Provide the [x, y] coordinate of the cell's center where the given text is located.  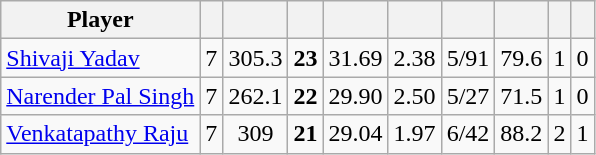
Venkatapathy Raju [100, 134]
2.38 [414, 58]
2.50 [414, 96]
Narender Pal Singh [100, 96]
5/27 [468, 96]
29.90 [356, 96]
88.2 [522, 134]
2 [560, 134]
21 [306, 134]
31.69 [356, 58]
6/42 [468, 134]
305.3 [256, 58]
309 [256, 134]
71.5 [522, 96]
22 [306, 96]
5/91 [468, 58]
Shivaji Yadav [100, 58]
1.97 [414, 134]
23 [306, 58]
79.6 [522, 58]
29.04 [356, 134]
Player [100, 20]
262.1 [256, 96]
